Capture the cell that displays the provided text and extract its (X, Y) central coordinate. 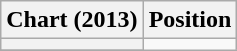
Chart (2013) (72, 20)
Position (190, 20)
